Capture the cell that displays the provided text and extract its (x, y) central coordinate. 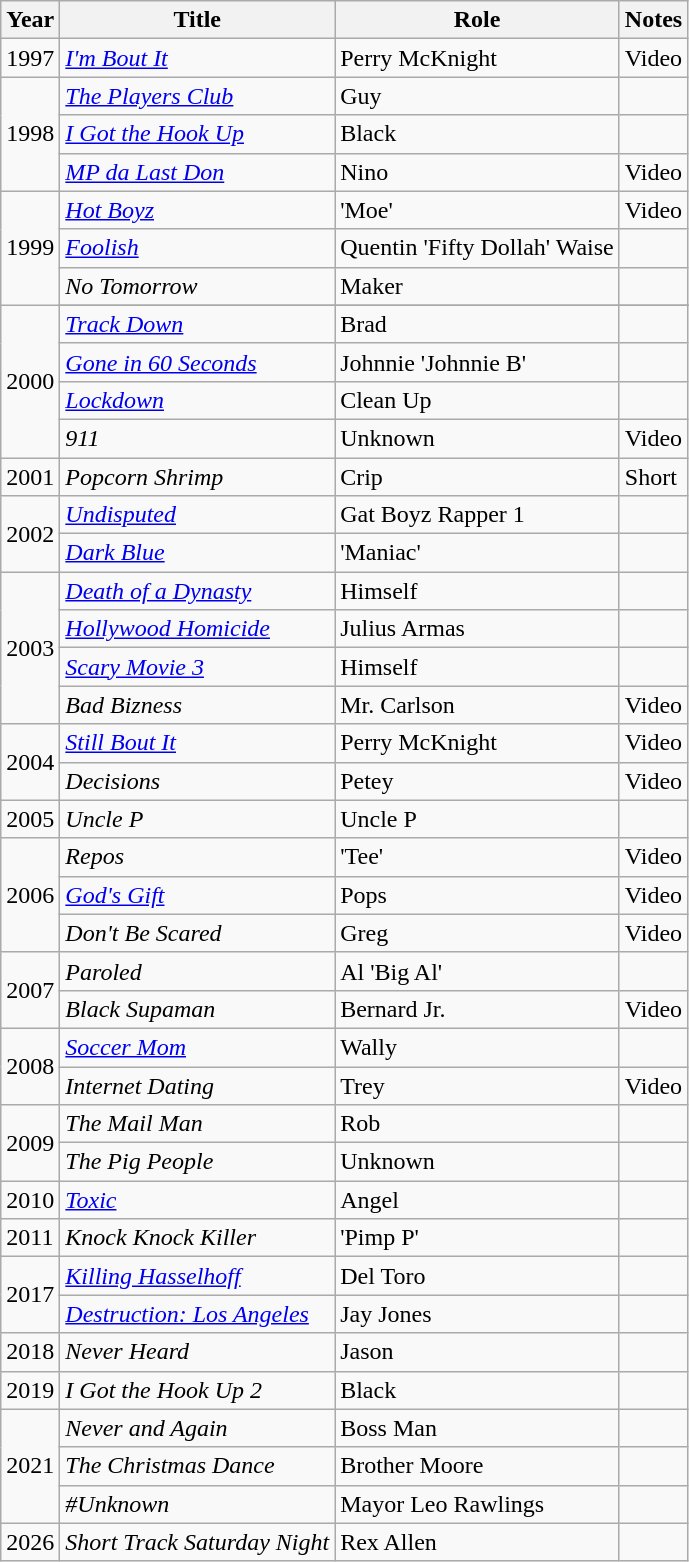
Wally (478, 1047)
Gone in 60 Seconds (198, 362)
2009 (30, 1143)
Destruction: Los Angeles (198, 1314)
Notes (653, 20)
Mr. Carlson (478, 705)
The Mail Man (198, 1124)
Short Track Saturday Night (198, 1542)
Paroled (198, 971)
2000 (30, 381)
No Tomorrow (198, 286)
Killing Hasselhoff (198, 1276)
Al 'Big Al' (478, 971)
2010 (30, 1200)
Guy (478, 96)
Hot Boyz (198, 210)
Still Bout It (198, 743)
Track Down (198, 324)
2001 (30, 477)
Black Supaman (198, 1009)
Lockdown (198, 400)
Knock Knock Killer (198, 1238)
The Pig People (198, 1162)
Boss Man (478, 1428)
Soccer Mom (198, 1047)
Del Toro (478, 1276)
The Players Club (198, 96)
Mayor Leo Rawlings (478, 1504)
Rob (478, 1124)
Nino (478, 172)
Quentin 'Fifty Dollah' Waise (478, 248)
2002 (30, 534)
Toxic (198, 1200)
Julius Armas (478, 629)
2018 (30, 1352)
2004 (30, 762)
Short (653, 477)
'Tee' (478, 857)
Gat Boyz Rapper 1 (478, 515)
Rex Allen (478, 1542)
Crip (478, 477)
2006 (30, 895)
Trey (478, 1085)
Greg (478, 933)
Role (478, 20)
'Moe' (478, 210)
Scary Movie 3 (198, 667)
MP da Last Don (198, 172)
Never and Again (198, 1428)
Clean Up (478, 400)
2003 (30, 648)
Internet Dating (198, 1085)
2007 (30, 990)
Repos (198, 857)
God's Gift (198, 895)
'Pimp P' (478, 1238)
Angel (478, 1200)
Jay Jones (478, 1314)
Maker (478, 286)
Johnnie 'Johnnie B' (478, 362)
Bernard Jr. (478, 1009)
Title (198, 20)
Undisputed (198, 515)
1998 (30, 134)
The Christmas Dance (198, 1466)
Brother Moore (478, 1466)
1997 (30, 58)
'Maniac' (478, 553)
Popcorn Shrimp (198, 477)
2026 (30, 1542)
Petey (478, 781)
#Unknown (198, 1504)
I Got the Hook Up (198, 134)
Don't Be Scared (198, 933)
I'm Bout It (198, 58)
Dark Blue (198, 553)
Pops (478, 895)
2011 (30, 1238)
Never Heard (198, 1352)
Brad (478, 324)
2019 (30, 1390)
2005 (30, 819)
2021 (30, 1466)
Year (30, 20)
Decisions (198, 781)
Death of a Dynasty (198, 591)
I Got the Hook Up 2 (198, 1390)
2008 (30, 1066)
Hollywood Homicide (198, 629)
Jason (478, 1352)
2017 (30, 1295)
911 (198, 438)
Foolish (198, 248)
1999 (30, 248)
Bad Bizness (198, 705)
